Detect which cell encompasses the target text, then output its [x, y] center coordinate. 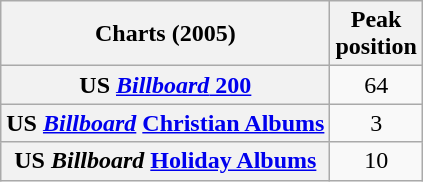
Peakposition [376, 34]
Charts (2005) [166, 34]
64 [376, 85]
US Billboard 200 [166, 85]
US Billboard Christian Albums [166, 123]
US Billboard Holiday Albums [166, 161]
10 [376, 161]
3 [376, 123]
